Find where the given text appears and provide that cell's center as (X, Y) coordinate. 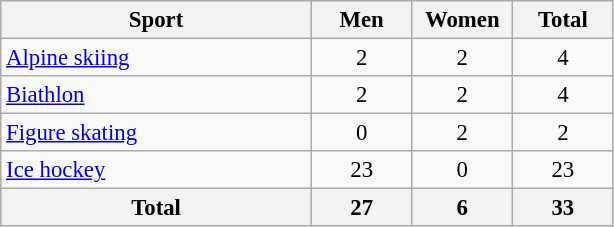
Biathlon (156, 95)
Women (462, 20)
Alpine skiing (156, 58)
27 (362, 208)
6 (462, 208)
Ice hockey (156, 170)
Sport (156, 20)
Figure skating (156, 133)
Men (362, 20)
33 (564, 208)
